Find where the given text appears and provide that cell's center as (X, Y) coordinate. 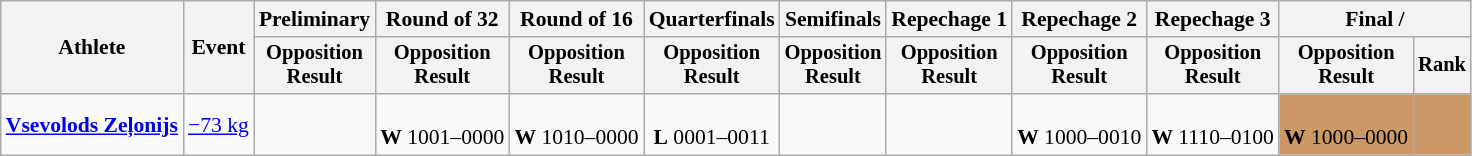
Repechage 3 (1212, 19)
W 1001–0000 (442, 124)
Final / (1375, 19)
Event (218, 48)
Quarterfinals (712, 19)
Repechage 2 (1079, 19)
Preliminary (314, 19)
W 1010–0000 (576, 124)
Round of 32 (442, 19)
W 1000–0010 (1079, 124)
Athlete (92, 48)
W 1110–0100 (1212, 124)
−73 kg (218, 124)
W 1000–0000 (1346, 124)
Rank (1442, 66)
Repechage 1 (949, 19)
Vsevolods Zeļonijs (92, 124)
Semifinals (834, 19)
Round of 16 (576, 19)
L 0001–0011 (712, 124)
